For the text-containing cell, return its midpoint in (x, y) coordinate format. 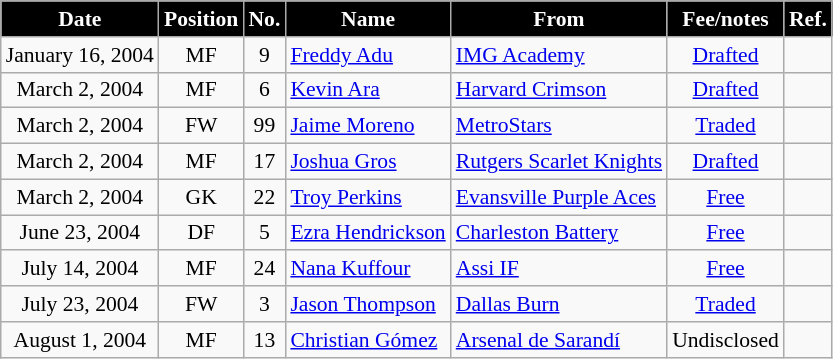
Fee/notes (726, 19)
Jaime Moreno (368, 126)
Assi IF (559, 269)
Nana Kuffour (368, 269)
Date (80, 19)
IMG Academy (559, 55)
Undisclosed (726, 340)
Harvard Crimson (559, 90)
Ref. (808, 19)
July 14, 2004 (80, 269)
Ezra Hendrickson (368, 233)
Troy Perkins (368, 197)
Evansville Purple Aces (559, 197)
5 (264, 233)
13 (264, 340)
22 (264, 197)
No. (264, 19)
MetroStars (559, 126)
July 23, 2004 (80, 304)
3 (264, 304)
June 23, 2004 (80, 233)
GK (201, 197)
Joshua Gros (368, 162)
Freddy Adu (368, 55)
9 (264, 55)
Christian Gómez (368, 340)
Jason Thompson (368, 304)
DF (201, 233)
From (559, 19)
Position (201, 19)
Kevin Ara (368, 90)
17 (264, 162)
January 16, 2004 (80, 55)
99 (264, 126)
Dallas Burn (559, 304)
Rutgers Scarlet Knights (559, 162)
Charleston Battery (559, 233)
August 1, 2004 (80, 340)
Name (368, 19)
24 (264, 269)
6 (264, 90)
Arsenal de Sarandí (559, 340)
